Find where the given text appears and provide that cell's center as (x, y) coordinate. 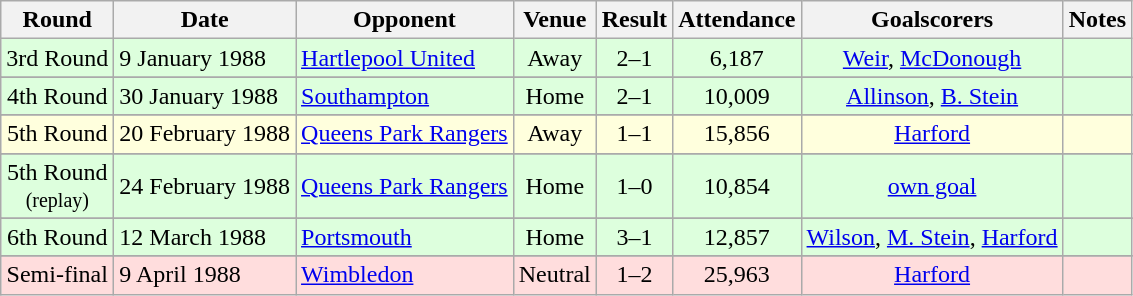
Goalscorers (932, 20)
Neutral (554, 275)
Result (634, 20)
9 April 1988 (205, 275)
Wimbledon (405, 275)
10,009 (737, 96)
Allinson, B. Stein (932, 96)
Portsmouth (405, 237)
Notes (1097, 20)
1–2 (634, 275)
9 January 1988 (205, 58)
12 March 1988 (205, 237)
Round (58, 20)
own goal (932, 186)
Weir, McDonough (932, 58)
Southampton (405, 96)
Date (205, 20)
6,187 (737, 58)
Hartlepool United (405, 58)
1–0 (634, 186)
20 February 1988 (205, 134)
Attendance (737, 20)
3rd Round (58, 58)
6th Round (58, 237)
25,963 (737, 275)
5th Round(replay) (58, 186)
1–1 (634, 134)
24 February 1988 (205, 186)
5th Round (58, 134)
Semi-final (58, 275)
15,856 (737, 134)
Wilson, M. Stein, Harford (932, 237)
Opponent (405, 20)
30 January 1988 (205, 96)
Venue (554, 20)
10,854 (737, 186)
12,857 (737, 237)
4th Round (58, 96)
3–1 (634, 237)
